Extract the (x, y) coordinate from the center of the cell holding the provided text.  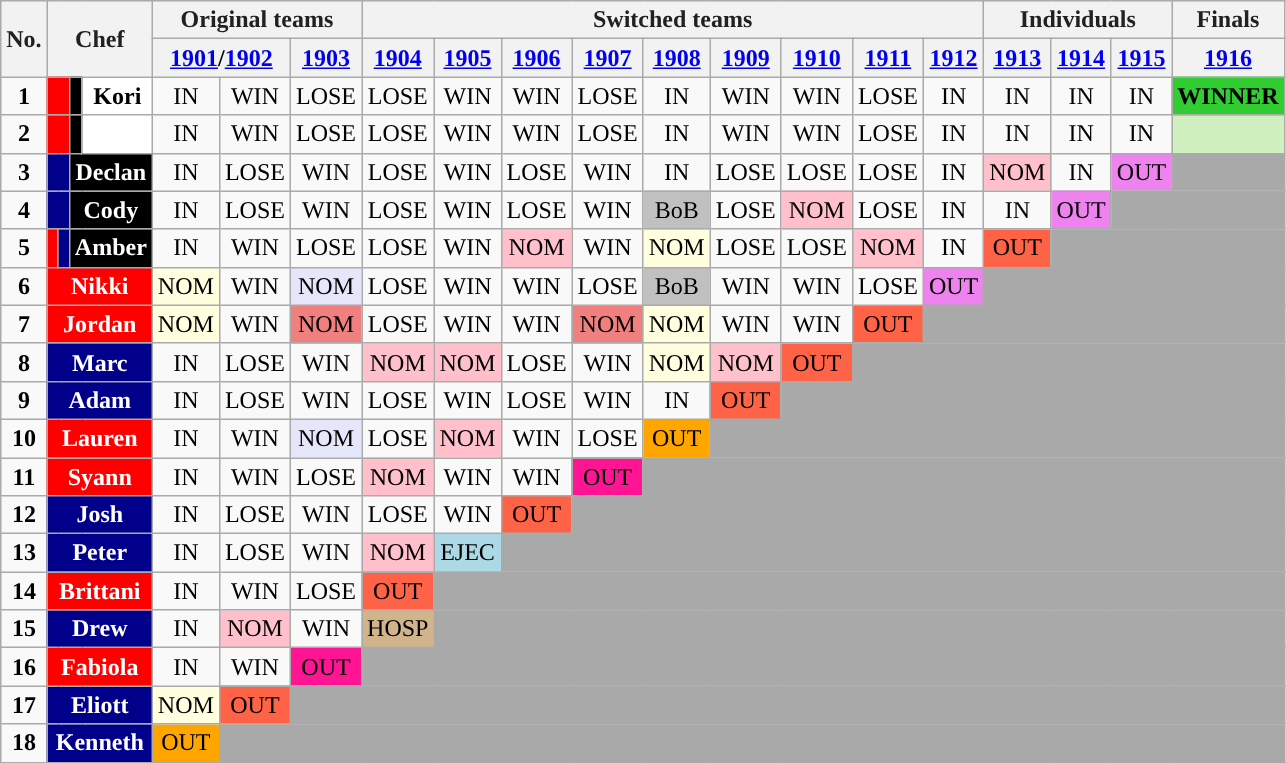
No. (24, 39)
WINNER (1228, 96)
1909 (746, 58)
Declan (110, 172)
17 (24, 705)
18 (24, 743)
6 (24, 286)
7 (24, 324)
1 (24, 96)
Syann (100, 477)
9 (24, 400)
1911 (888, 58)
Brittani (100, 591)
Josh (100, 515)
1906 (536, 58)
1916 (1228, 58)
Adam (100, 400)
Lauren (100, 438)
16 (24, 667)
8 (24, 362)
Kori (117, 96)
HOSP (398, 629)
12 (24, 515)
1901/1902 (221, 58)
1914 (1081, 58)
Switched teams (673, 20)
1908 (676, 58)
1903 (326, 58)
13 (24, 553)
Peter (100, 553)
EJEC (468, 553)
Individuals (1078, 20)
Original teams (256, 20)
Cody (110, 210)
3 (24, 172)
14 (24, 591)
1905 (468, 58)
Eliott (100, 705)
5 (24, 248)
Kenneth (100, 743)
Amber (110, 248)
1904 (398, 58)
Fabiola (100, 667)
1912 (953, 58)
1907 (608, 58)
4 (24, 210)
11 (24, 477)
15 (24, 629)
1915 (1141, 58)
Finals (1228, 20)
Jordan (100, 324)
Nikki (100, 286)
Drew (100, 629)
10 (24, 438)
1910 (816, 58)
Chef (100, 39)
2 (24, 134)
Marc (100, 362)
1913 (1018, 58)
